Return the [X, Y] coordinate for the center point of the cell that contains the specified text.  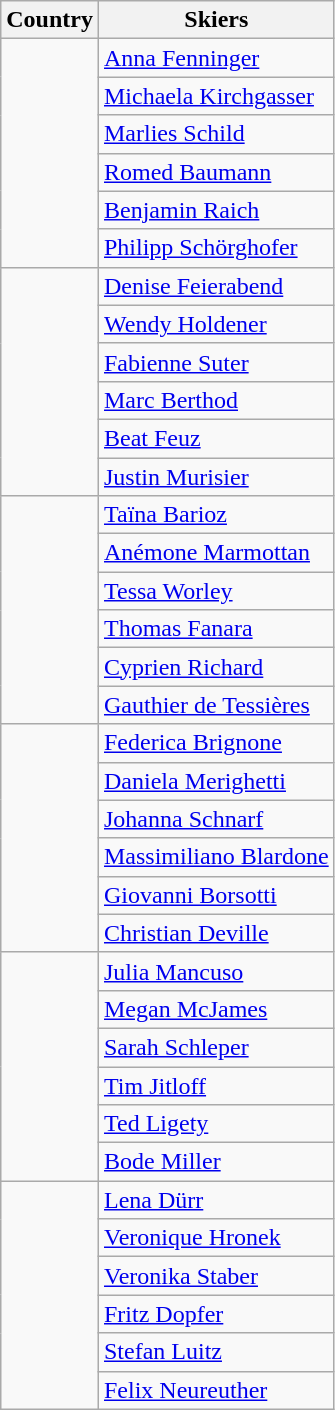
Veronika Staber [216, 1276]
Felix Neureuther [216, 1390]
Cyprien Richard [216, 667]
Sarah Schleper [216, 1047]
Marlies Schild [216, 134]
Megan McJames [216, 1009]
Wendy Holdener [216, 324]
Daniela Merighetti [216, 781]
Taïna Barioz [216, 515]
Tessa Worley [216, 591]
Skiers [216, 20]
Tim Jitloff [216, 1085]
Anémone Marmottan [216, 553]
Romed Baumann [216, 172]
Christian Deville [216, 933]
Stefan Luitz [216, 1352]
Denise Feierabend [216, 286]
Bode Miller [216, 1162]
Beat Feuz [216, 438]
Anna Fenninger [216, 58]
Johanna Schnarf [216, 819]
Michaela Kirchgasser [216, 96]
Fritz Dopfer [216, 1314]
Gauthier de Tessières [216, 705]
Philipp Schörghofer [216, 248]
Julia Mancuso [216, 971]
Benjamin Raich [216, 210]
Veronique Hronek [216, 1238]
Lena Dürr [216, 1200]
Thomas Fanara [216, 629]
Marc Berthod [216, 400]
Country [50, 20]
Federica Brignone [216, 743]
Ted Ligety [216, 1124]
Giovanni Borsotti [216, 895]
Justin Murisier [216, 477]
Fabienne Suter [216, 362]
Massimiliano Blardone [216, 857]
